From the cell containing the given text, extract its center point as [X, Y] coordinate. 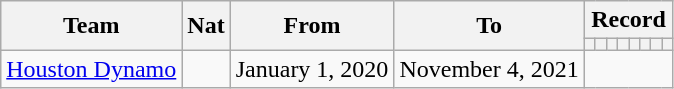
Team [92, 26]
January 1, 2020 [312, 69]
To [489, 26]
Nat [206, 26]
November 4, 2021 [489, 69]
Record [628, 20]
From [312, 26]
Houston Dynamo [92, 69]
